Locate the cell with the specified text and output its [x, y] center coordinate. 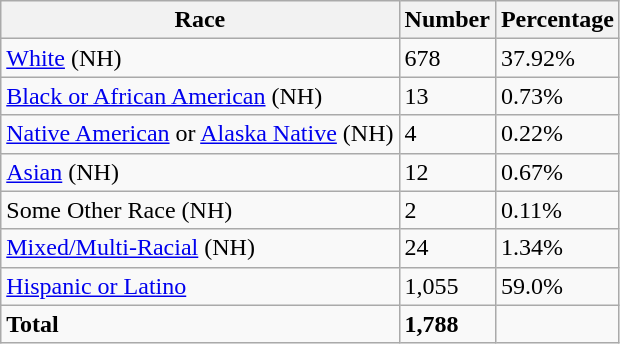
4 [447, 134]
0.22% [557, 134]
0.67% [557, 172]
0.11% [557, 210]
0.73% [557, 96]
Total [200, 324]
Mixed/Multi-Racial (NH) [200, 248]
2 [447, 210]
24 [447, 248]
Native American or Alaska Native (NH) [200, 134]
1,055 [447, 286]
12 [447, 172]
Some Other Race (NH) [200, 210]
White (NH) [200, 58]
1.34% [557, 248]
Race [200, 20]
1,788 [447, 324]
Number [447, 20]
Black or African American (NH) [200, 96]
37.92% [557, 58]
59.0% [557, 286]
Hispanic or Latino [200, 286]
678 [447, 58]
Percentage [557, 20]
Asian (NH) [200, 172]
13 [447, 96]
